Locate the cell with the specified text and output its (X, Y) center coordinate. 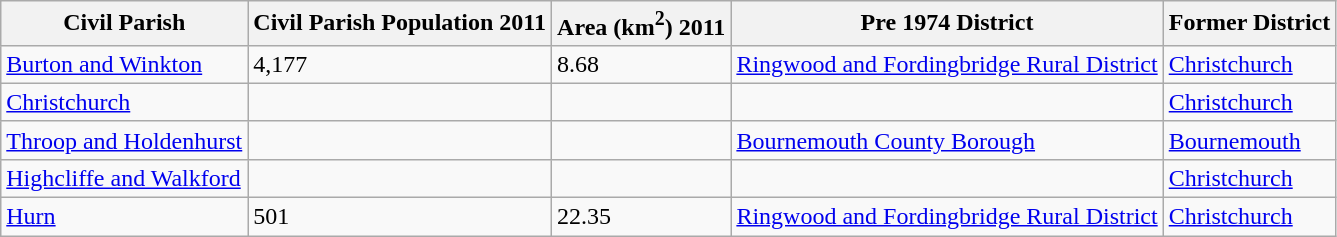
Hurn (124, 217)
4,177 (400, 64)
Area (km2) 2011 (642, 24)
8.68 (642, 64)
Bournemouth County Borough (947, 140)
Civil Parish Population 2011 (400, 24)
Throop and Holdenhurst (124, 140)
Bournemouth (1250, 140)
Burton and Winkton (124, 64)
Pre 1974 District (947, 24)
Former District (1250, 24)
501 (400, 217)
Civil Parish (124, 24)
22.35 (642, 217)
Highcliffe and Walkford (124, 178)
